Return [x, y] of the center of cell containing provided text 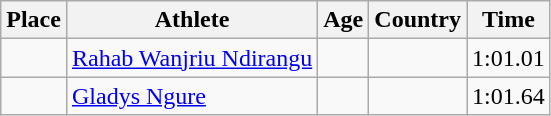
Place [34, 20]
Age [344, 20]
Country [418, 20]
1:01.64 [509, 96]
1:01.01 [509, 58]
Time [509, 20]
Rahab Wanjriu Ndirangu [192, 58]
Athlete [192, 20]
Gladys Ngure [192, 96]
